Pinpoint the cell where the given text exists, returning its (x, y) midpoint coordinate. 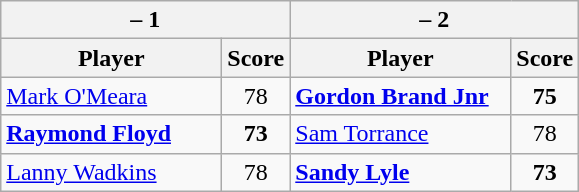
Sam Torrance (400, 134)
– 1 (146, 20)
Mark O'Meara (112, 96)
Sandy Lyle (400, 172)
75 (545, 96)
Lanny Wadkins (112, 172)
Raymond Floyd (112, 134)
Gordon Brand Jnr (400, 96)
– 2 (434, 20)
